Detect which cell encompasses the target text, then output its (x, y) center coordinate. 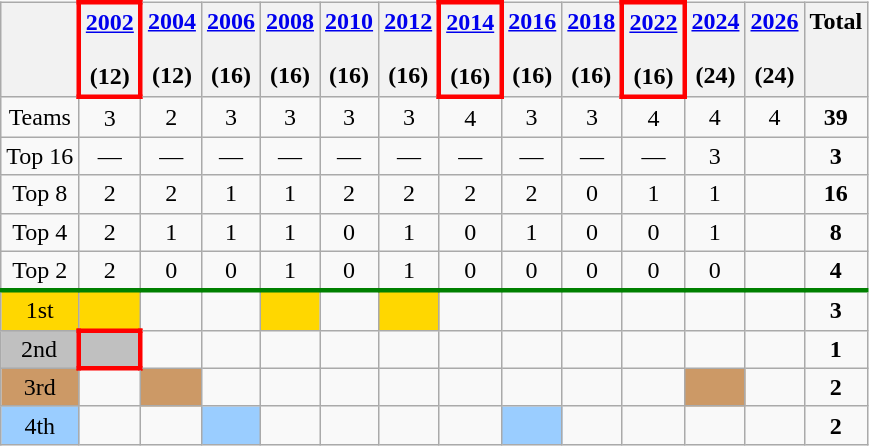
16 (836, 194)
2012 (16) (410, 50)
2004 (12) (172, 50)
2014 (16) (470, 50)
39 (836, 117)
2022 (16) (653, 50)
Total (836, 50)
2016 (16) (532, 50)
8 (836, 232)
Top 4 (40, 232)
4th (40, 425)
Teams (40, 117)
2024 (24) (714, 50)
Top 16 (40, 156)
Top 2 (40, 271)
Top 8 (40, 194)
2002 (12) (110, 50)
2nd (40, 349)
3rd (40, 387)
2010 (16) (350, 50)
2006 (16) (230, 50)
2026 (24) (774, 50)
1st (40, 311)
2018 (16) (592, 50)
2008 (16) (290, 50)
